Capture the cell that displays the provided text and extract its (x, y) central coordinate. 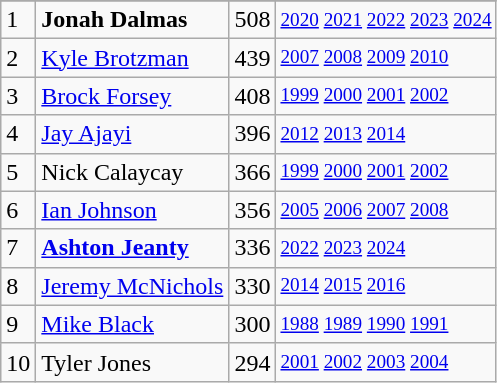
Jay Ajayi (132, 134)
8 (18, 286)
2007 2008 2009 2010 (386, 58)
2020 2021 2022 2023 2024 (386, 20)
2001 2002 2003 2004 (386, 362)
1988 1989 1990 1991 (386, 324)
439 (252, 58)
356 (252, 210)
6 (18, 210)
Kyle Brotzman (132, 58)
Mike Black (132, 324)
Jeremy McNichols (132, 286)
4 (18, 134)
Jonah Dalmas (132, 20)
508 (252, 20)
Brock Forsey (132, 96)
366 (252, 172)
Ashton Jeanty (132, 248)
9 (18, 324)
300 (252, 324)
330 (252, 286)
3 (18, 96)
2022 2023 2024 (386, 248)
Nick Calaycay (132, 172)
294 (252, 362)
2 (18, 58)
7 (18, 248)
1 (18, 20)
Ian Johnson (132, 210)
2014 2015 2016 (386, 286)
Tyler Jones (132, 362)
396 (252, 134)
5 (18, 172)
408 (252, 96)
10 (18, 362)
2012 2013 2014 (386, 134)
2005 2006 2007 2008 (386, 210)
336 (252, 248)
